Determine the [x, y] coordinate at the center of the cell enclosing the given text.  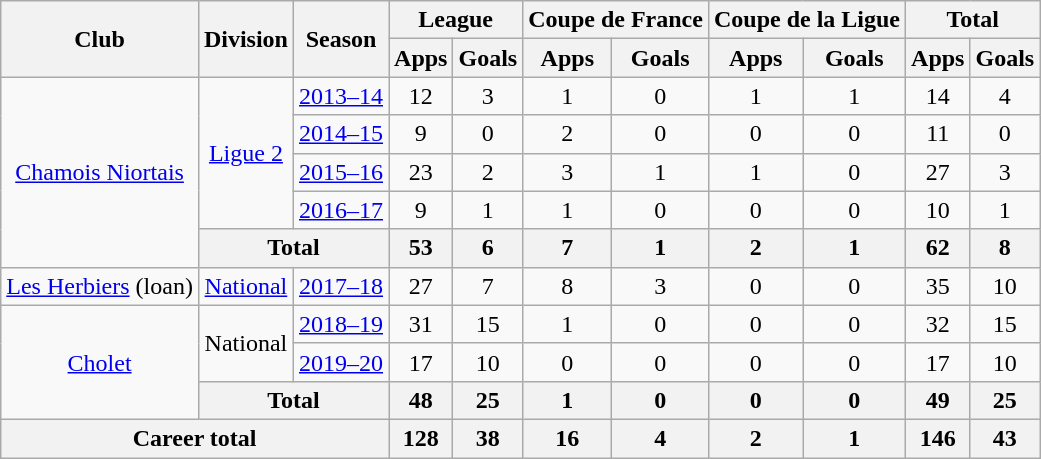
23 [421, 172]
128 [421, 438]
6 [488, 248]
Chamois Niortais [100, 172]
League [456, 20]
53 [421, 248]
146 [938, 438]
35 [938, 286]
14 [938, 96]
Division [246, 39]
12 [421, 96]
Coupe de la Ligue [806, 20]
38 [488, 438]
43 [1005, 438]
49 [938, 400]
Club [100, 39]
31 [421, 324]
2019–20 [340, 362]
2016–17 [340, 210]
2018–19 [340, 324]
62 [938, 248]
2015–16 [340, 172]
Season [340, 39]
48 [421, 400]
Les Herbiers (loan) [100, 286]
2014–15 [340, 134]
2013–14 [340, 96]
16 [568, 438]
11 [938, 134]
2017–18 [340, 286]
Cholet [100, 362]
Career total [195, 438]
Coupe de France [616, 20]
32 [938, 324]
Ligue 2 [246, 153]
